Output the (X, Y) coordinate of the center of the cell containing the given text.  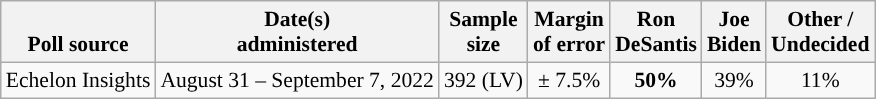
39% (734, 80)
Echelon Insights (78, 80)
RonDeSantis (656, 32)
JoeBiden (734, 32)
Date(s)administered (297, 32)
August 31 – September 7, 2022 (297, 80)
± 7.5% (569, 80)
Marginof error (569, 32)
392 (LV) (484, 80)
Samplesize (484, 32)
Poll source (78, 32)
11% (820, 80)
Other /Undecided (820, 32)
50% (656, 80)
